Provide the (X, Y) coordinate of the cell's center where the given text is located.  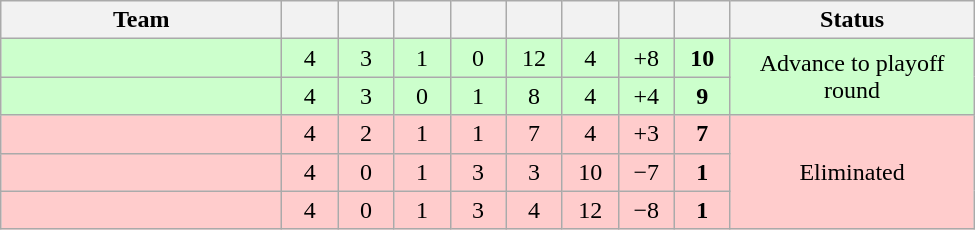
−8 (646, 210)
2 (366, 134)
+4 (646, 96)
Advance to playoff round (852, 77)
Eliminated (852, 172)
+3 (646, 134)
−7 (646, 172)
9 (702, 96)
Team (142, 20)
8 (534, 96)
+8 (646, 58)
Status (852, 20)
